Detect which cell encompasses the target text, then output its [X, Y] center coordinate. 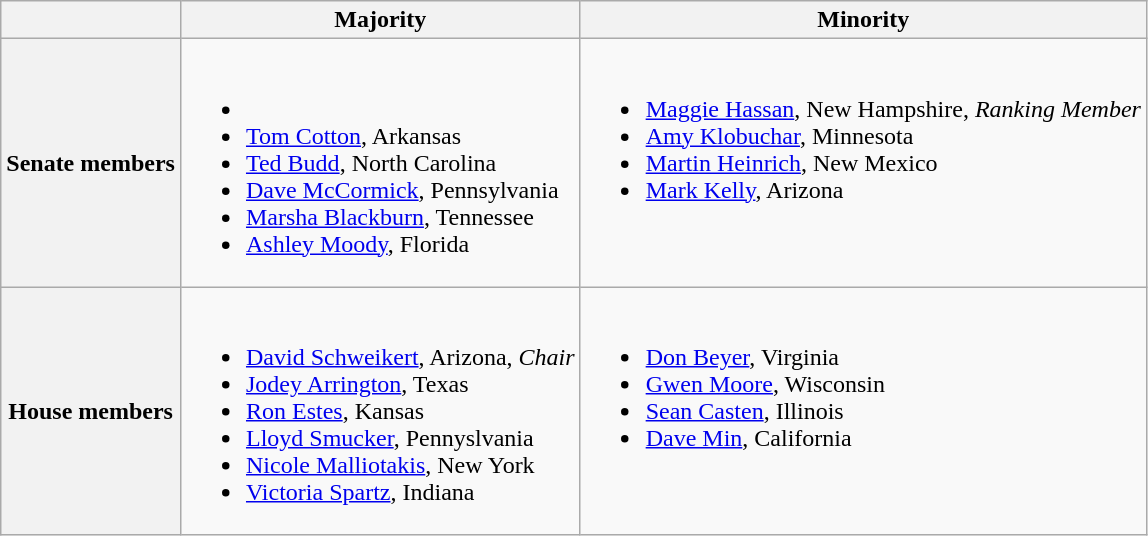
Don Beyer, VirginiaGwen Moore, WisconsinSean Casten, IllinoisDave Min, California [863, 411]
Minority [863, 20]
Majority [380, 20]
Maggie Hassan, New Hampshire, Ranking MemberAmy Klobuchar, MinnesotaMartin Heinrich, New MexicoMark Kelly, Arizona [863, 163]
Senate members [91, 163]
House members [91, 411]
Tom Cotton, ArkansasTed Budd, North CarolinaDave McCormick, PennsylvaniaMarsha Blackburn, TennesseeAshley Moody, Florida [380, 163]
